Find where the given text appears and provide that cell's center as (X, Y) coordinate. 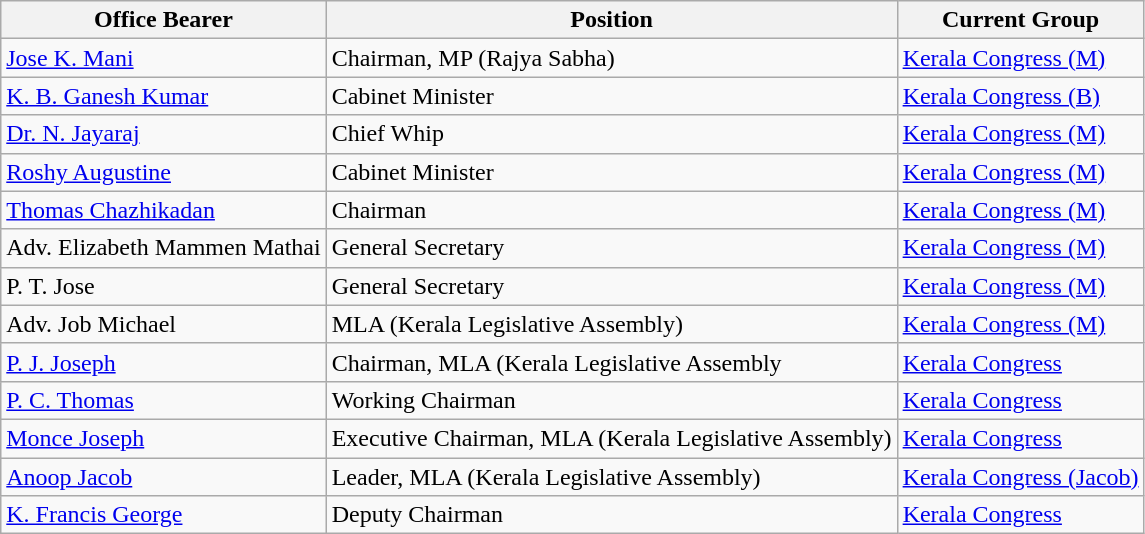
Deputy Chairman (612, 515)
P. C. Thomas (164, 400)
K. B. Ganesh Kumar (164, 96)
Adv. Job Michael (164, 324)
Chairman, MLA (Kerala Legislative Assembly (612, 362)
Working Chairman (612, 400)
Jose K. Mani (164, 58)
Chairman, MP (Rajya Sabha) (612, 58)
Executive Chairman, MLA (Kerala Legislative Assembly) (612, 438)
Kerala Congress (B) (1020, 96)
Adv. Elizabeth Mammen Mathai (164, 248)
P. J. Joseph (164, 362)
MLA (Kerala Legislative Assembly) (612, 324)
Chief Whip (612, 134)
Roshy Augustine (164, 172)
Leader, MLA (Kerala Legislative Assembly) (612, 477)
Office Bearer (164, 20)
K. Francis George (164, 515)
Chairman (612, 210)
Thomas Chazhikadan (164, 210)
Kerala Congress (Jacob) (1020, 477)
Current Group (1020, 20)
Dr. N. Jayaraj (164, 134)
P. T. Jose (164, 286)
Anoop Jacob (164, 477)
Monce Joseph (164, 438)
Position (612, 20)
